Return (X, Y) of the center of cell containing provided text 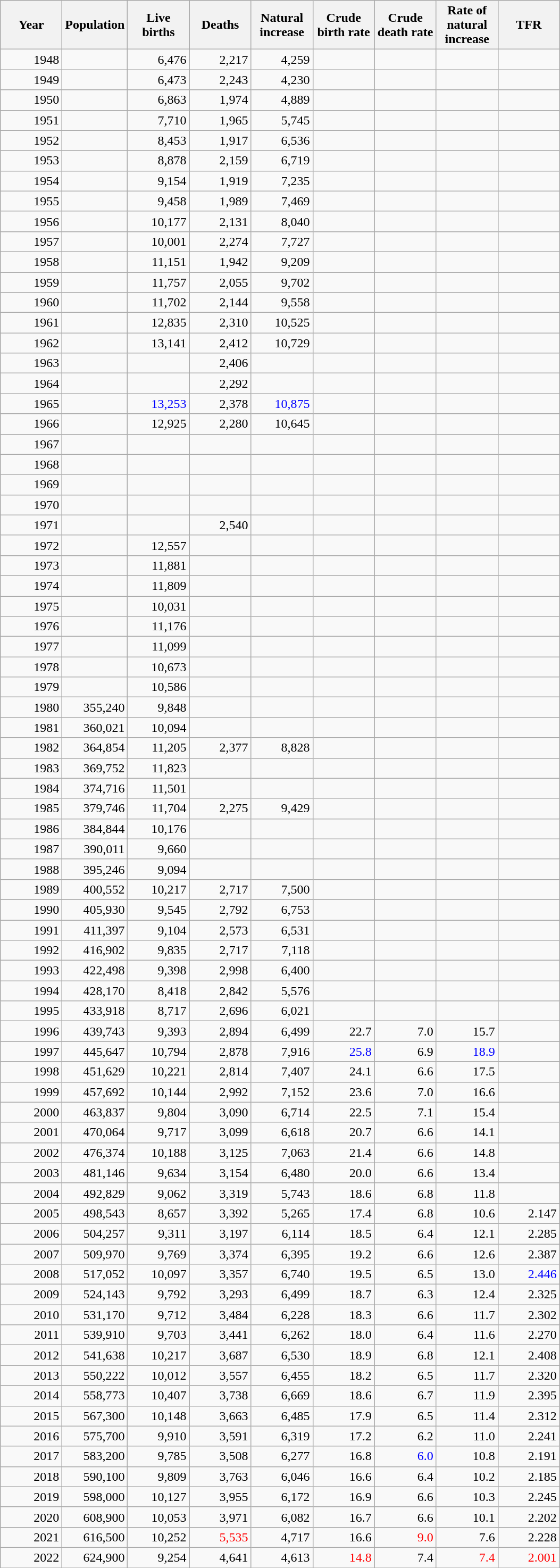
22.5 (344, 1112)
10,177 (158, 221)
8,418 (158, 991)
498,543 (95, 1213)
6,319 (282, 1436)
369,752 (95, 768)
1,942 (220, 262)
2019 (31, 1497)
11.4 (467, 1416)
8,040 (282, 221)
20.0 (344, 1173)
2.395 (529, 1396)
616,500 (95, 1537)
9,634 (158, 1173)
1979 (31, 687)
6,473 (158, 80)
1993 (31, 971)
400,552 (95, 889)
1999 (31, 1092)
4,230 (282, 80)
2.241 (529, 1436)
1,965 (220, 120)
2,292 (220, 383)
2021 (31, 1537)
1969 (31, 485)
4,613 (282, 1557)
10,252 (158, 1537)
384,844 (95, 829)
20.7 (344, 1132)
11,176 (158, 627)
6,082 (282, 1517)
6,400 (282, 971)
590,100 (95, 1477)
10,188 (158, 1153)
445,647 (95, 1052)
1986 (31, 829)
3,738 (220, 1396)
1951 (31, 120)
2,275 (220, 808)
10.1 (467, 1517)
11,702 (158, 303)
1992 (31, 950)
10,148 (158, 1416)
1970 (31, 505)
3,687 (220, 1355)
5,535 (220, 1537)
1995 (31, 1011)
1971 (31, 525)
10,031 (158, 606)
9,702 (282, 282)
6,618 (282, 1132)
24.1 (344, 1072)
2001 (31, 1132)
2.302 (529, 1315)
6,669 (282, 1396)
11,757 (158, 282)
17.5 (467, 1072)
2022 (31, 1557)
10,012 (158, 1375)
11,501 (158, 788)
3,374 (220, 1254)
2.446 (529, 1274)
1,989 (220, 201)
1963 (31, 363)
3,090 (220, 1112)
7,727 (282, 241)
12.4 (467, 1295)
13,253 (158, 404)
2.001 (529, 1557)
10,094 (158, 728)
9,545 (158, 910)
1998 (31, 1072)
2.245 (529, 1497)
4,889 (282, 100)
11,809 (158, 586)
1966 (31, 424)
531,170 (95, 1315)
17.4 (344, 1213)
6.7 (405, 1396)
2,878 (220, 1052)
2011 (31, 1335)
2.147 (529, 1213)
10,645 (282, 424)
550,222 (95, 1375)
8,878 (158, 161)
6,863 (158, 100)
12,925 (158, 424)
411,397 (95, 930)
10,127 (158, 1497)
3,955 (220, 1497)
11,205 (158, 748)
Deaths (220, 25)
23.6 (344, 1092)
18.0 (344, 1335)
624,900 (95, 1557)
2009 (31, 1295)
2,573 (220, 930)
1962 (31, 343)
6,262 (282, 1335)
451,629 (95, 1072)
6,114 (282, 1233)
1975 (31, 606)
15.7 (467, 1031)
6,455 (282, 1375)
7,407 (282, 1072)
1958 (31, 262)
5,265 (282, 1213)
9,254 (158, 1557)
2.185 (529, 1477)
2.387 (529, 1254)
Year (31, 25)
19.5 (344, 1274)
10,407 (158, 1396)
25.8 (344, 1052)
13,141 (158, 343)
10,097 (158, 1274)
2003 (31, 1173)
9,785 (158, 1456)
9,458 (158, 201)
2006 (31, 1233)
541,638 (95, 1355)
9,792 (158, 1295)
2018 (31, 1477)
3,392 (220, 1213)
10.2 (467, 1477)
6.2 (405, 1436)
1973 (31, 565)
2,998 (220, 971)
2.270 (529, 1335)
17.9 (344, 1416)
2,131 (220, 221)
1976 (31, 627)
1981 (31, 728)
10,794 (158, 1052)
13.4 (467, 1173)
3,197 (220, 1233)
6,530 (282, 1355)
1987 (31, 849)
9,848 (158, 707)
18.3 (344, 1315)
9,062 (158, 1193)
9,558 (282, 303)
374,716 (95, 788)
1956 (31, 221)
11.6 (467, 1335)
2.408 (529, 1355)
416,902 (95, 950)
Live births (158, 25)
10,673 (158, 667)
11,151 (158, 262)
567,300 (95, 1416)
470,064 (95, 1132)
9,804 (158, 1112)
1994 (31, 991)
10.8 (467, 1456)
10.6 (467, 1213)
492,829 (95, 1193)
11,704 (158, 808)
10,525 (282, 323)
1972 (31, 545)
1955 (31, 201)
6,395 (282, 1254)
6,740 (282, 1274)
10.3 (467, 1497)
1967 (31, 444)
2,274 (220, 241)
7.1 (405, 1112)
6,228 (282, 1315)
9,769 (158, 1254)
539,910 (95, 1335)
13.0 (467, 1274)
1984 (31, 788)
1960 (31, 303)
428,170 (95, 991)
598,000 (95, 1497)
2,412 (220, 343)
2.312 (529, 1416)
6,485 (282, 1416)
Crude birth rate (344, 25)
395,246 (95, 869)
9.0 (405, 1537)
1,974 (220, 100)
3,484 (220, 1315)
1953 (31, 161)
15.4 (467, 1112)
10,586 (158, 687)
1996 (31, 1031)
12,835 (158, 323)
6,536 (282, 140)
2.228 (529, 1537)
4,641 (220, 1557)
2,842 (220, 991)
3,763 (220, 1477)
9,429 (282, 808)
7,500 (282, 889)
608,900 (95, 1517)
6,046 (282, 1477)
6,753 (282, 910)
1977 (31, 647)
2.320 (529, 1375)
2,055 (220, 282)
1974 (31, 586)
1959 (31, 282)
18.7 (344, 1295)
9,393 (158, 1031)
5,745 (282, 120)
11.0 (467, 1436)
16.7 (344, 1517)
22.7 (344, 1031)
2,144 (220, 303)
504,257 (95, 1233)
2.325 (529, 1295)
16.8 (344, 1456)
1990 (31, 910)
583,200 (95, 1456)
364,854 (95, 748)
2007 (31, 1254)
2.191 (529, 1456)
2,377 (220, 748)
9,712 (158, 1315)
3,099 (220, 1132)
2,280 (220, 424)
2016 (31, 1436)
10,176 (158, 829)
509,970 (95, 1254)
9,094 (158, 869)
3,441 (220, 1335)
7,235 (282, 181)
3,125 (220, 1153)
1950 (31, 100)
7,710 (158, 120)
18.2 (344, 1375)
10,144 (158, 1092)
Natural increase (282, 25)
2,159 (220, 161)
14.1 (467, 1132)
6,277 (282, 1456)
517,052 (95, 1274)
2,406 (220, 363)
7,063 (282, 1153)
1,917 (220, 140)
6.3 (405, 1295)
18.5 (344, 1233)
1982 (31, 748)
8,657 (158, 1213)
2,378 (220, 404)
3,971 (220, 1517)
463,837 (95, 1112)
3,663 (220, 1416)
9,154 (158, 181)
2,243 (220, 80)
558,773 (95, 1396)
11,881 (158, 565)
21.4 (344, 1153)
9,910 (158, 1436)
4,259 (282, 60)
2004 (31, 1193)
10,221 (158, 1072)
1,919 (220, 181)
9,703 (158, 1335)
2,792 (220, 910)
19.2 (344, 1254)
1989 (31, 889)
11.9 (467, 1396)
7,152 (282, 1092)
7,118 (282, 950)
439,743 (95, 1031)
10,729 (282, 343)
2.285 (529, 1233)
9,660 (158, 849)
457,692 (95, 1092)
6,714 (282, 1112)
3,357 (220, 1274)
10,875 (282, 404)
Rate of natural increase (467, 25)
1948 (31, 60)
9,835 (158, 950)
9,104 (158, 930)
11,099 (158, 647)
433,918 (95, 1011)
6,021 (282, 1011)
12,557 (158, 545)
1952 (31, 140)
2000 (31, 1112)
6,172 (282, 1497)
10,053 (158, 1517)
11,823 (158, 768)
9,311 (158, 1233)
2.202 (529, 1517)
1985 (31, 808)
481,146 (95, 1173)
360,021 (95, 728)
422,498 (95, 971)
2,217 (220, 60)
476,374 (95, 1153)
6.0 (405, 1456)
TFR (529, 25)
2005 (31, 1213)
10,001 (158, 241)
1954 (31, 181)
6,531 (282, 930)
7,916 (282, 1052)
3,154 (220, 1173)
2002 (31, 1153)
2,310 (220, 323)
3,319 (220, 1193)
1988 (31, 869)
6,480 (282, 1173)
2,992 (220, 1092)
12.6 (467, 1254)
1949 (31, 80)
6,719 (282, 161)
7,469 (282, 201)
7.6 (467, 1537)
5,576 (282, 991)
3,508 (220, 1456)
Population (95, 25)
405,930 (95, 910)
9,809 (158, 1477)
4,717 (282, 1537)
8,717 (158, 1011)
1965 (31, 404)
1983 (31, 768)
17.2 (344, 1436)
2013 (31, 1375)
2,894 (220, 1031)
1964 (31, 383)
2010 (31, 1315)
379,746 (95, 808)
3,293 (220, 1295)
1968 (31, 464)
524,143 (95, 1295)
1978 (31, 667)
390,011 (95, 849)
3,591 (220, 1436)
2014 (31, 1396)
8,828 (282, 748)
5,743 (282, 1193)
16.9 (344, 1497)
1997 (31, 1052)
355,240 (95, 707)
1980 (31, 707)
9,717 (158, 1132)
Crude death rate (405, 25)
2,814 (220, 1072)
9,398 (158, 971)
11.8 (467, 1193)
2008 (31, 1274)
1991 (31, 930)
2012 (31, 1355)
1957 (31, 241)
6,476 (158, 60)
2017 (31, 1456)
3,557 (220, 1375)
2015 (31, 1416)
6.9 (405, 1052)
8,453 (158, 140)
2020 (31, 1517)
2,540 (220, 525)
2,696 (220, 1011)
9,209 (282, 262)
1961 (31, 323)
575,700 (95, 1436)
